Pinpoint the cell where the given text exists, returning its [x, y] midpoint coordinate. 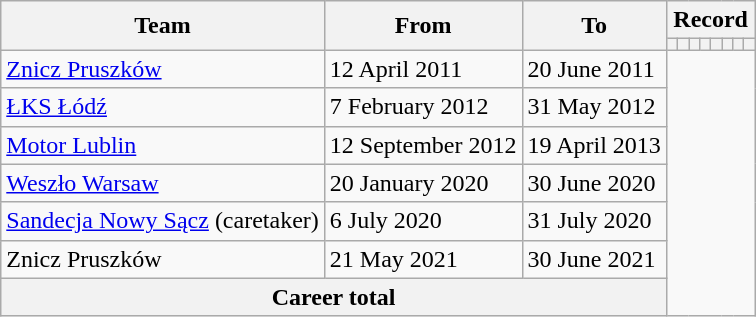
30 June 2020 [594, 183]
7 February 2012 [423, 107]
Team [163, 26]
31 May 2012 [594, 107]
12 April 2011 [423, 69]
21 May 2021 [423, 259]
Record [710, 20]
20 June 2011 [594, 69]
Weszło Warsaw [163, 183]
Motor Lublin [163, 145]
6 July 2020 [423, 221]
30 June 2021 [594, 259]
20 January 2020 [423, 183]
From [423, 26]
Sandecja Nowy Sącz (caretaker) [163, 221]
ŁKS Łódź [163, 107]
19 April 2013 [594, 145]
Career total [334, 297]
12 September 2012 [423, 145]
To [594, 26]
31 July 2020 [594, 221]
